Locate the cell with the specified text and output its [X, Y] center coordinate. 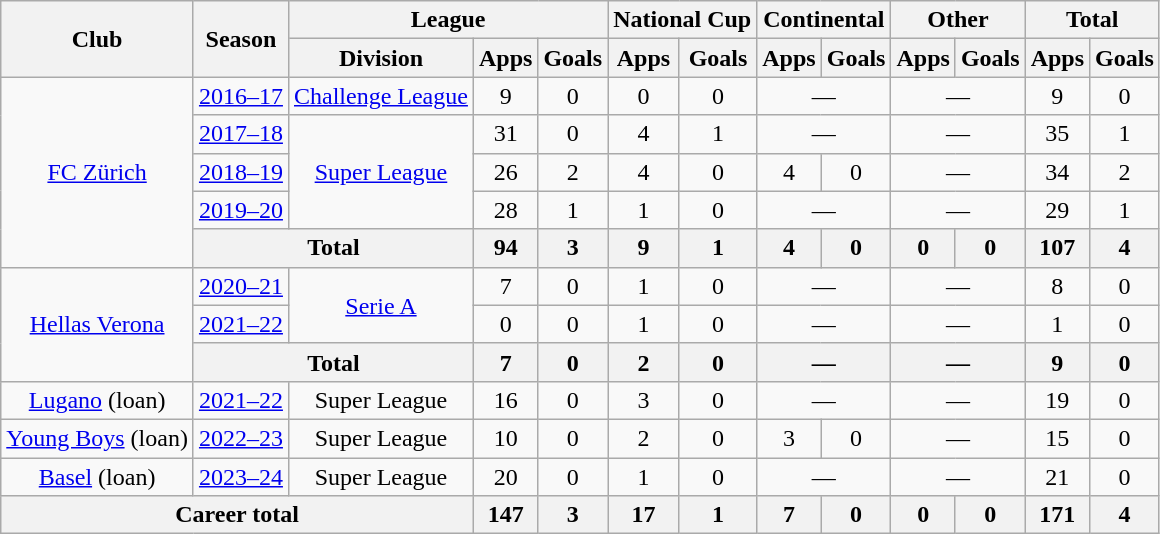
8 [1057, 286]
Hellas Verona [98, 324]
Challenge League [380, 96]
20 [505, 477]
15 [1057, 438]
171 [1057, 515]
31 [505, 134]
35 [1057, 134]
29 [1057, 210]
2022–23 [240, 438]
Basel (loan) [98, 477]
Serie A [380, 305]
16 [505, 400]
2016–17 [240, 96]
26 [505, 172]
Continental [824, 20]
National Cup [682, 20]
28 [505, 210]
107 [1057, 248]
94 [505, 248]
17 [644, 515]
2018–19 [240, 172]
Career total [238, 515]
10 [505, 438]
2023–24 [240, 477]
League [448, 20]
Season [240, 39]
Other [958, 20]
147 [505, 515]
Division [380, 58]
Club [98, 39]
2017–18 [240, 134]
FC Zürich [98, 172]
Young Boys (loan) [98, 438]
Lugano (loan) [98, 400]
34 [1057, 172]
21 [1057, 477]
2020–21 [240, 286]
2019–20 [240, 210]
19 [1057, 400]
